Determine the (x, y) coordinate at the center of the cell enclosing the given text.  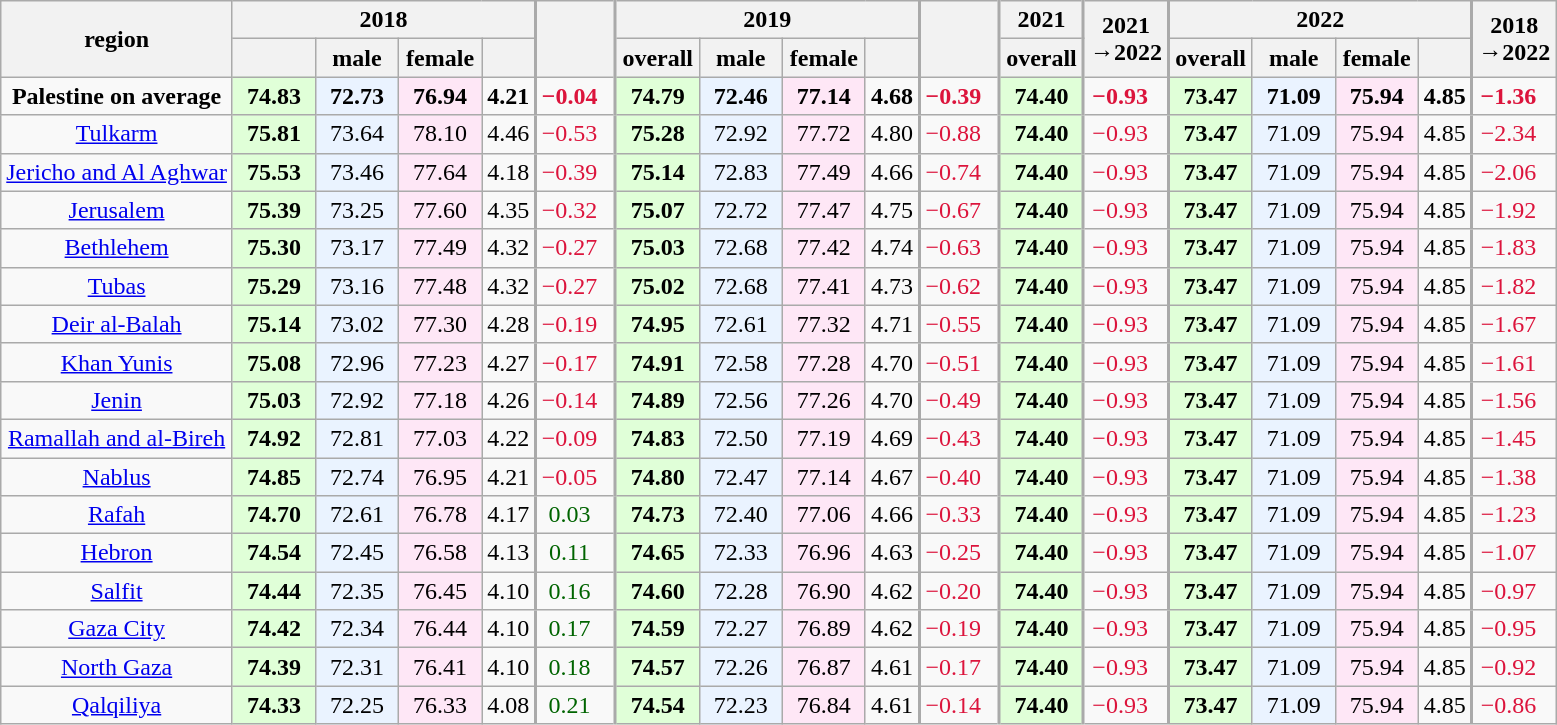
−0.51 (959, 362)
75.02 (657, 286)
74.79 (657, 96)
Jericho and Al Aghwar (117, 172)
−1.92 (1514, 210)
4.22 (509, 438)
0.11 (575, 553)
4.71 (892, 324)
4.68 (892, 96)
77.47 (824, 210)
76.90 (824, 591)
76.89 (824, 629)
2021 (1042, 20)
77.42 (824, 248)
75.08 (274, 362)
−0.92 (1514, 667)
−0.20 (959, 591)
0.16 (575, 591)
72.35 (356, 591)
72.27 (740, 629)
−0.33 (959, 515)
76.95 (440, 477)
74.95 (657, 324)
72.28 (740, 591)
73.64 (356, 134)
77.64 (440, 172)
4.28 (509, 324)
77.18 (440, 400)
72.81 (356, 438)
75.39 (274, 210)
77.60 (440, 210)
72.46 (740, 96)
74.70 (274, 515)
74.57 (657, 667)
region (117, 39)
77.06 (824, 515)
73.25 (356, 210)
Tubas (117, 286)
4.27 (509, 362)
Tulkarm (117, 134)
77.41 (824, 286)
74.44 (274, 591)
76.44 (440, 629)
72.31 (356, 667)
73.16 (356, 286)
74.59 (657, 629)
−0.40 (959, 477)
72.23 (740, 705)
North Gaza (117, 667)
2018→2022 (1514, 39)
0.03 (575, 515)
Khan Yunis (117, 362)
−0.95 (1514, 629)
76.33 (440, 705)
4.73 (892, 286)
72.45 (356, 553)
76.58 (440, 553)
73.46 (356, 172)
4.26 (509, 400)
−1.36 (1514, 96)
−0.62 (959, 286)
76.87 (824, 667)
Deir al-Balah (117, 324)
4.08 (509, 705)
78.10 (440, 134)
72.74 (356, 477)
77.23 (440, 362)
2021→2022 (1126, 39)
77.72 (824, 134)
74.91 (657, 362)
76.41 (440, 667)
4.46 (509, 134)
4.35 (509, 210)
4.63 (892, 553)
−1.83 (1514, 248)
−0.43 (959, 438)
77.19 (824, 438)
76.45 (440, 591)
74.73 (657, 515)
72.47 (740, 477)
72.72 (740, 210)
76.84 (824, 705)
72.40 (740, 515)
2019 (767, 20)
Salfit (117, 591)
72.50 (740, 438)
76.94 (440, 96)
−0.05 (575, 477)
75.53 (274, 172)
Rafah (117, 515)
77.28 (824, 362)
75.07 (657, 210)
Jerusalem (117, 210)
−1.82 (1514, 286)
72.33 (740, 553)
74.89 (657, 400)
−0.74 (959, 172)
−1.61 (1514, 362)
74.85 (274, 477)
−1.67 (1514, 324)
73.17 (356, 248)
74.39 (274, 667)
75.29 (274, 286)
77.03 (440, 438)
76.96 (824, 553)
72.83 (740, 172)
74.65 (657, 553)
2018 (384, 20)
4.13 (509, 553)
Bethlehem (117, 248)
4.18 (509, 172)
−0.32 (575, 210)
4.74 (892, 248)
−1.38 (1514, 477)
2022 (1320, 20)
4.80 (892, 134)
−1.56 (1514, 400)
4.75 (892, 210)
0.18 (575, 667)
−0.88 (959, 134)
75.30 (274, 248)
−1.23 (1514, 515)
−0.04 (575, 96)
−0.63 (959, 248)
73.02 (356, 324)
4.17 (509, 515)
0.17 (575, 629)
−0.49 (959, 400)
−0.67 (959, 210)
74.42 (274, 629)
−0.55 (959, 324)
−0.53 (575, 134)
77.48 (440, 286)
72.34 (356, 629)
−0.86 (1514, 705)
72.26 (740, 667)
Gaza City (117, 629)
−2.06 (1514, 172)
72.96 (356, 362)
Jenin (117, 400)
−0.25 (959, 553)
75.81 (274, 134)
77.26 (824, 400)
Nablus (117, 477)
74.80 (657, 477)
Ramallah and al-Bireh (117, 438)
0.21 (575, 705)
−0.97 (1514, 591)
−0.09 (575, 438)
72.58 (740, 362)
Hebron (117, 553)
Palestine on average (117, 96)
Qalqiliya (117, 705)
77.30 (440, 324)
−1.45 (1514, 438)
72.73 (356, 96)
76.78 (440, 515)
74.60 (657, 591)
72.56 (740, 400)
4.69 (892, 438)
77.32 (824, 324)
74.92 (274, 438)
−2.34 (1514, 134)
72.25 (356, 705)
−1.07 (1514, 553)
75.28 (657, 134)
74.33 (274, 705)
4.67 (892, 477)
